Output the (x, y) coordinate of the center of the cell containing the given text.  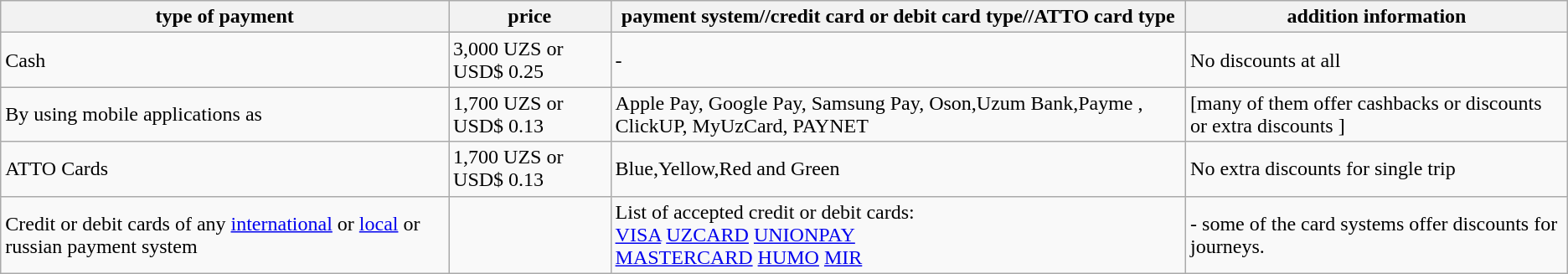
addition information (1377, 17)
- (898, 60)
No extra discounts for single trip (1377, 169)
3,000 UZS or USD$ 0.25 (530, 60)
[many of them offer cashbacks or discounts or extra discounts ] (1377, 114)
List of accepted credit or debit cards:VISA UZCARD UNIONPAYMASTERCARD HUMO MIR (898, 235)
Apple Pay, Google Pay, Samsung Pay, Oson,Uzum Bank,Payme , ClickUP, MyUzCard, PAYNET (898, 114)
No discounts at all (1377, 60)
Blue,Yellow,Red and Green (898, 169)
type of payment (224, 17)
payment system//credit card or debit card type//ATTO card type (898, 17)
Credit or debit cards of any international or local or russian payment system (224, 235)
Cash (224, 60)
price (530, 17)
ATTO Cards (224, 169)
By using mobile applications as (224, 114)
- some of the card systems offer discounts for journeys. (1377, 235)
